Return the [x, y] coordinate for the center point of the cell that contains the specified text.  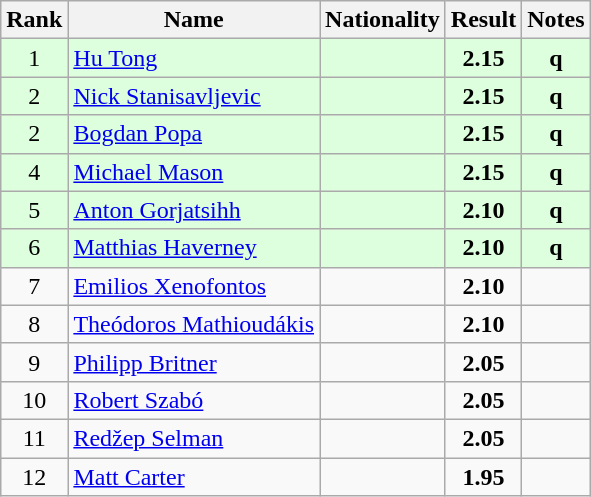
Bogdan Popa [194, 134]
Redžep Selman [194, 438]
11 [34, 438]
8 [34, 324]
1 [34, 58]
7 [34, 286]
4 [34, 172]
5 [34, 210]
Robert Szabó [194, 400]
6 [34, 248]
Philipp Britner [194, 362]
Emilios Xenofontos [194, 286]
Michael Mason [194, 172]
Notes [556, 20]
Result [483, 20]
Theódoros Mathioudákis [194, 324]
1.95 [483, 477]
Anton Gorjatsihh [194, 210]
Nick Stanisavljevic [194, 96]
Hu Tong [194, 58]
12 [34, 477]
Matt Carter [194, 477]
Nationality [383, 20]
Name [194, 20]
10 [34, 400]
Matthias Haverney [194, 248]
9 [34, 362]
Rank [34, 20]
